Identify which cell holds the provided text, then report its (X, Y) central coordinate. 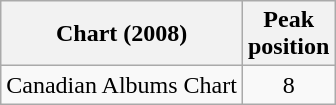
Chart (2008) (122, 34)
Peakposition (288, 34)
8 (288, 85)
Canadian Albums Chart (122, 85)
